Capture the cell that displays the provided text and extract its (x, y) central coordinate. 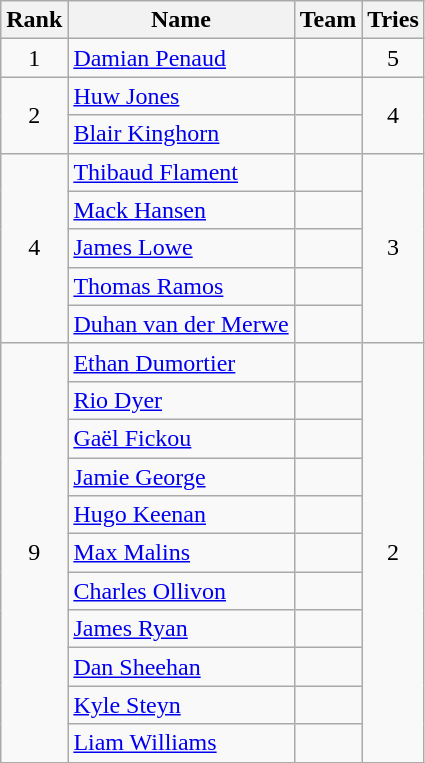
Thibaud Flament (181, 172)
Charles Ollivon (181, 591)
Ethan Dumortier (181, 362)
Damian Penaud (181, 58)
Duhan van der Merwe (181, 324)
Liam Williams (181, 743)
Tries (394, 20)
Huw Jones (181, 96)
5 (394, 58)
Rank (34, 20)
Name (181, 20)
1 (34, 58)
3 (394, 248)
Thomas Ramos (181, 286)
Kyle Steyn (181, 705)
Max Malins (181, 553)
Dan Sheehan (181, 667)
James Ryan (181, 629)
Gaël Fickou (181, 438)
Rio Dyer (181, 400)
Mack Hansen (181, 210)
Jamie George (181, 477)
9 (34, 552)
James Lowe (181, 248)
Team (328, 20)
Blair Kinghorn (181, 134)
Hugo Keenan (181, 515)
